Capture the cell that displays the provided text and extract its (x, y) central coordinate. 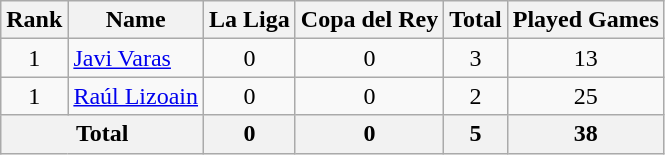
38 (586, 134)
2 (476, 96)
La Liga (250, 20)
Raúl Lizoain (136, 96)
Name (136, 20)
Rank (34, 20)
5 (476, 134)
13 (586, 58)
Played Games (586, 20)
Copa del Rey (369, 20)
3 (476, 58)
Javi Varas (136, 58)
25 (586, 96)
